For the text-containing cell, return its midpoint in (x, y) coordinate format. 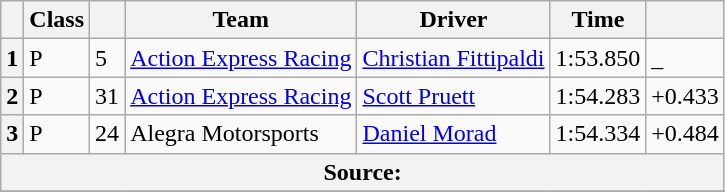
Christian Fittipaldi (454, 58)
+0.433 (686, 96)
Team (241, 20)
1:53.850 (598, 58)
_ (686, 58)
Daniel Morad (454, 134)
Driver (454, 20)
Time (598, 20)
Class (57, 20)
1:54.283 (598, 96)
1:54.334 (598, 134)
1 (12, 58)
Alegra Motorsports (241, 134)
31 (108, 96)
3 (12, 134)
Scott Pruett (454, 96)
2 (12, 96)
24 (108, 134)
Source: (363, 172)
5 (108, 58)
+0.484 (686, 134)
